Determine the [X, Y] coordinate at the center of the cell enclosing the given text.  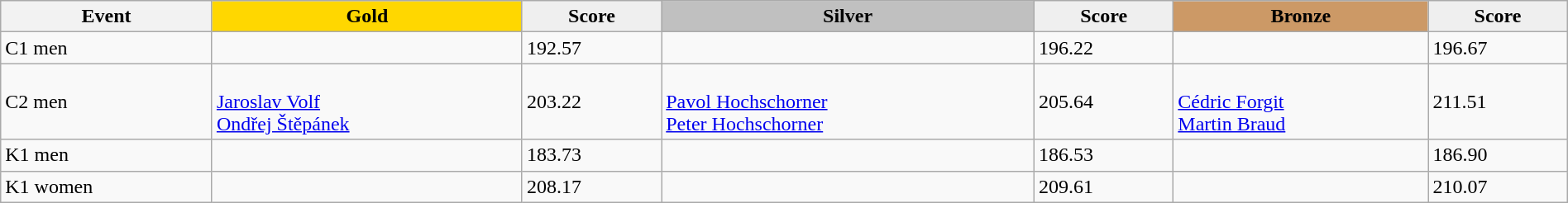
209.61 [1103, 186]
192.57 [591, 48]
K1 women [107, 186]
186.53 [1103, 155]
196.22 [1103, 48]
Jaroslav VolfOndřej Štěpánek [367, 101]
Gold [367, 17]
205.64 [1103, 101]
C2 men [107, 101]
196.67 [1498, 48]
Pavol HochschornerPeter Hochschorner [849, 101]
Event [107, 17]
Silver [849, 17]
Cédric ForgitMartin Braud [1301, 101]
K1 men [107, 155]
183.73 [591, 155]
186.90 [1498, 155]
Bronze [1301, 17]
210.07 [1498, 186]
211.51 [1498, 101]
208.17 [591, 186]
203.22 [591, 101]
C1 men [107, 48]
